Locate the cell with the specified text and output its (X, Y) center coordinate. 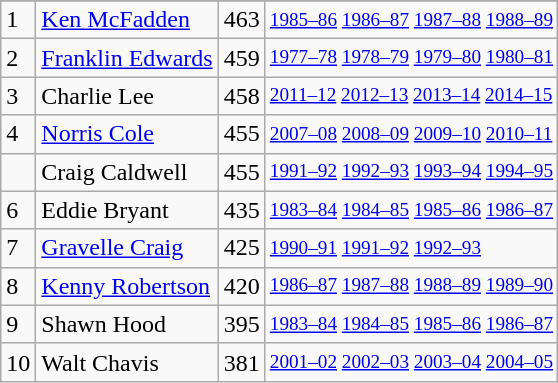
Charlie Lee (127, 96)
435 (242, 210)
459 (242, 58)
381 (242, 362)
3 (18, 96)
4 (18, 134)
Franklin Edwards (127, 58)
463 (242, 20)
1986–87 1987–88 1988–89 1989–90 (411, 286)
420 (242, 286)
Walt Chavis (127, 362)
2 (18, 58)
Ken McFadden (127, 20)
10 (18, 362)
458 (242, 96)
Eddie Bryant (127, 210)
Kenny Robertson (127, 286)
9 (18, 324)
6 (18, 210)
1985–86 1986–87 1987–88 1988–89 (411, 20)
1977–78 1978–79 1979–80 1980–81 (411, 58)
2001–02 2002–03 2003–04 2004–05 (411, 362)
1 (18, 20)
395 (242, 324)
2011–12 2012–13 2013–14 2014–15 (411, 96)
Norris Cole (127, 134)
Shawn Hood (127, 324)
7 (18, 248)
1990–91 1991–92 1992–93 (411, 248)
8 (18, 286)
1991–92 1992–93 1993–94 1994–95 (411, 172)
425 (242, 248)
Craig Caldwell (127, 172)
Gravelle Craig (127, 248)
2007–08 2008–09 2009–10 2010–11 (411, 134)
